Find where the given text appears and provide that cell's center as [x, y] coordinate. 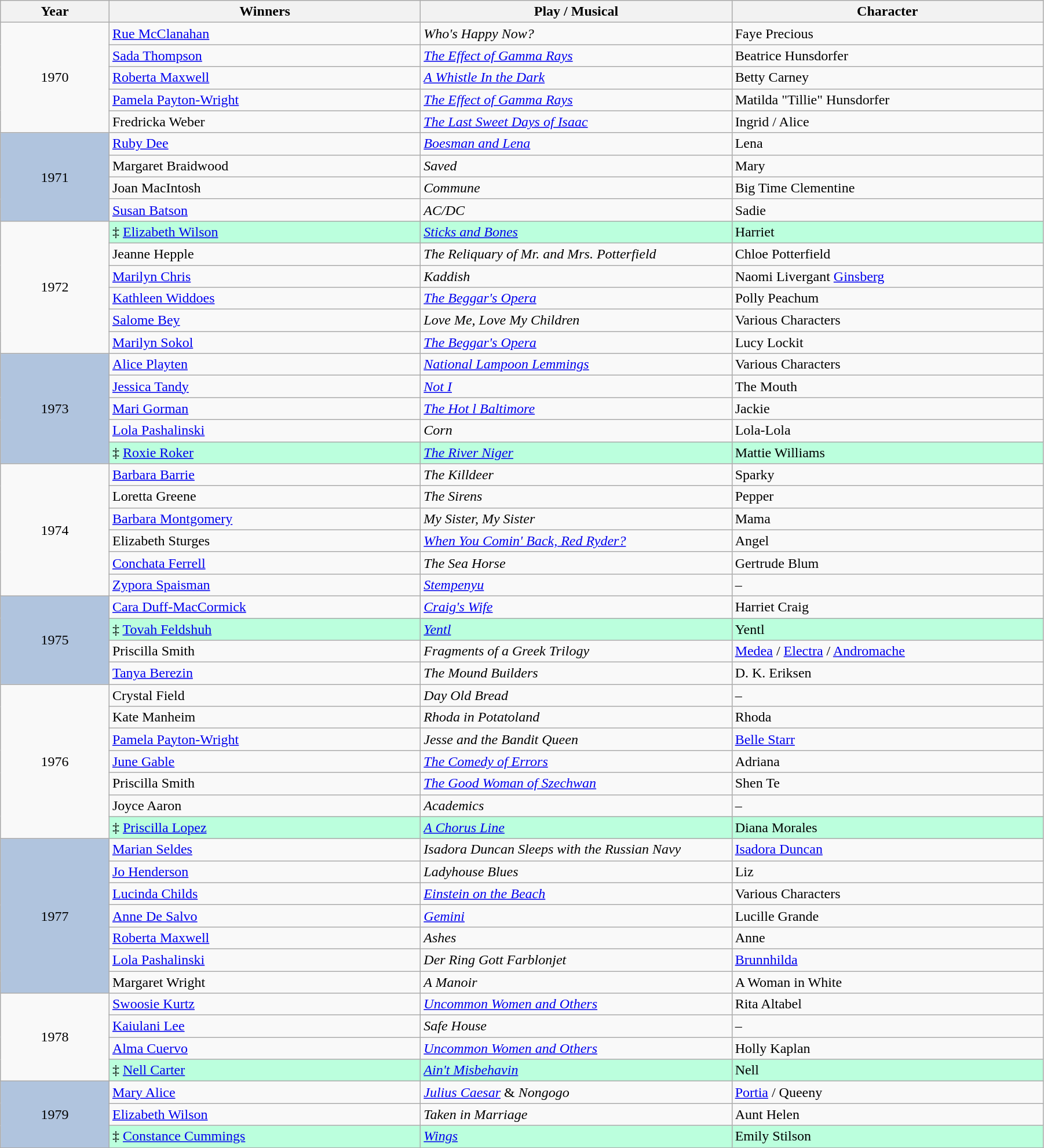
Aunt Helen [888, 1114]
Big Time Clementine [888, 188]
Rhoda [888, 717]
Wings [576, 1136]
Swoosie Kurtz [264, 1004]
1979 [55, 1114]
Elizabeth Wilson [264, 1114]
Alice Playten [264, 365]
Chloe Potterfield [888, 254]
Jesse and the Bandit Queen [576, 739]
1975 [55, 640]
Nell [888, 1070]
1976 [55, 761]
‡ Priscilla Lopez [264, 828]
Der Ring Gott Farblonjet [576, 960]
Mary [888, 166]
Cara Duff-MacCormick [264, 607]
Betty Carney [888, 78]
Belle Starr [888, 739]
Gemini [576, 916]
Fredricka Weber [264, 122]
The River Niger [576, 453]
Isadora Duncan [888, 850]
Corn [576, 431]
Harriet [888, 232]
Jessica Tandy [264, 387]
Sparky [888, 475]
Polly Peachum [888, 298]
Character [888, 12]
Kathleen Widdoes [264, 298]
D. K. Eriksen [888, 673]
Harriet Craig [888, 607]
My Sister, My Sister [576, 519]
Jo Henderson [264, 872]
Lucinda Childs [264, 894]
‡ Tovah Feldshuh [264, 629]
Angel [888, 541]
The Mound Builders [576, 673]
Day Old Bread [576, 695]
When You Comin' Back, Red Ryder? [576, 541]
Loretta Greene [264, 497]
Sada Thompson [264, 56]
Taken in Marriage [576, 1114]
National Lampoon Lemmings [576, 365]
Anne [888, 938]
A Chorus Line [576, 828]
Lena [888, 144]
Ain't Misbehavin [576, 1070]
Gertrude Blum [888, 563]
Jackie [888, 409]
Lola-Lola [888, 431]
1974 [55, 530]
1977 [55, 916]
Mattie Williams [888, 453]
‡ Elizabeth Wilson [264, 232]
The Comedy of Errors [576, 761]
Rita Altabel [888, 1004]
A Whistle In the Dark [576, 78]
Salome Bey [264, 320]
Barbara Barrie [264, 475]
The Killdeer [576, 475]
Ladyhouse Blues [576, 872]
1971 [55, 177]
Emily Stilson [888, 1136]
Saved [576, 166]
The Sea Horse [576, 563]
Barbara Montgomery [264, 519]
The Good Woman of Szechwan [576, 783]
The Sirens [576, 497]
Fragments of a Greek Trilogy [576, 651]
1978 [55, 1037]
Winners [264, 12]
Mari Gorman [264, 409]
Naomi Livergant Ginsberg [888, 276]
Rhoda in Potatoland [576, 717]
Rue McClanahan [264, 34]
Isadora Duncan Sleeps with the Russian Navy [576, 850]
Elizabeth Sturges [264, 541]
June Gable [264, 761]
The Reliquary of Mr. and Mrs. Potterfield [576, 254]
Matilda "Tillie" Hunsdorfer [888, 100]
Faye Precious [888, 34]
Stempenyu [576, 585]
Kaddish [576, 276]
Margaret Braidwood [264, 166]
Julius Caesar & Nongogo [576, 1092]
Ruby Dee [264, 144]
Susan Batson [264, 210]
Academics [576, 806]
Beatrice Hunsdorfer [888, 56]
‡ Roxie Roker [264, 453]
Margaret Wright [264, 982]
Mama [888, 519]
1973 [55, 409]
1972 [55, 287]
Boesman and Lena [576, 144]
‡ Constance Cummings [264, 1136]
Jeanne Hepple [264, 254]
Kate Manheim [264, 717]
‡ Nell Carter [264, 1070]
Brunnhilda [888, 960]
A Woman in White [888, 982]
Lucy Lockit [888, 342]
1970 [55, 78]
Year [55, 12]
AC/DC [576, 210]
The Mouth [888, 387]
Shen Te [888, 783]
Craig's Wife [576, 607]
Medea / Electra / Andromache [888, 651]
Einstein on the Beach [576, 894]
Anne De Salvo [264, 916]
Holly Kaplan [888, 1048]
Safe House [576, 1026]
The Last Sweet Days of Isaac [576, 122]
Marian Seldes [264, 850]
Ashes [576, 938]
Not I [576, 387]
Marilyn Chris [264, 276]
Tanya Berezin [264, 673]
Conchata Ferrell [264, 563]
Joan MacIntosh [264, 188]
Mary Alice [264, 1092]
The Hot l Baltimore [576, 409]
Who's Happy Now? [576, 34]
Alma Cuervo [264, 1048]
Sticks and Bones [576, 232]
Diana Morales [888, 828]
Kaiulani Lee [264, 1026]
Adriana [888, 761]
Lucille Grande [888, 916]
Ingrid / Alice [888, 122]
Crystal Field [264, 695]
Joyce Aaron [264, 806]
Love Me, Love My Children [576, 320]
Sadie [888, 210]
A Manoir [576, 982]
Zypora Spaisman [264, 585]
Play / Musical [576, 12]
Portia / Queeny [888, 1092]
Marilyn Sokol [264, 342]
Pepper [888, 497]
Commune [576, 188]
Liz [888, 872]
